Capture the cell that displays the provided text and extract its [x, y] central coordinate. 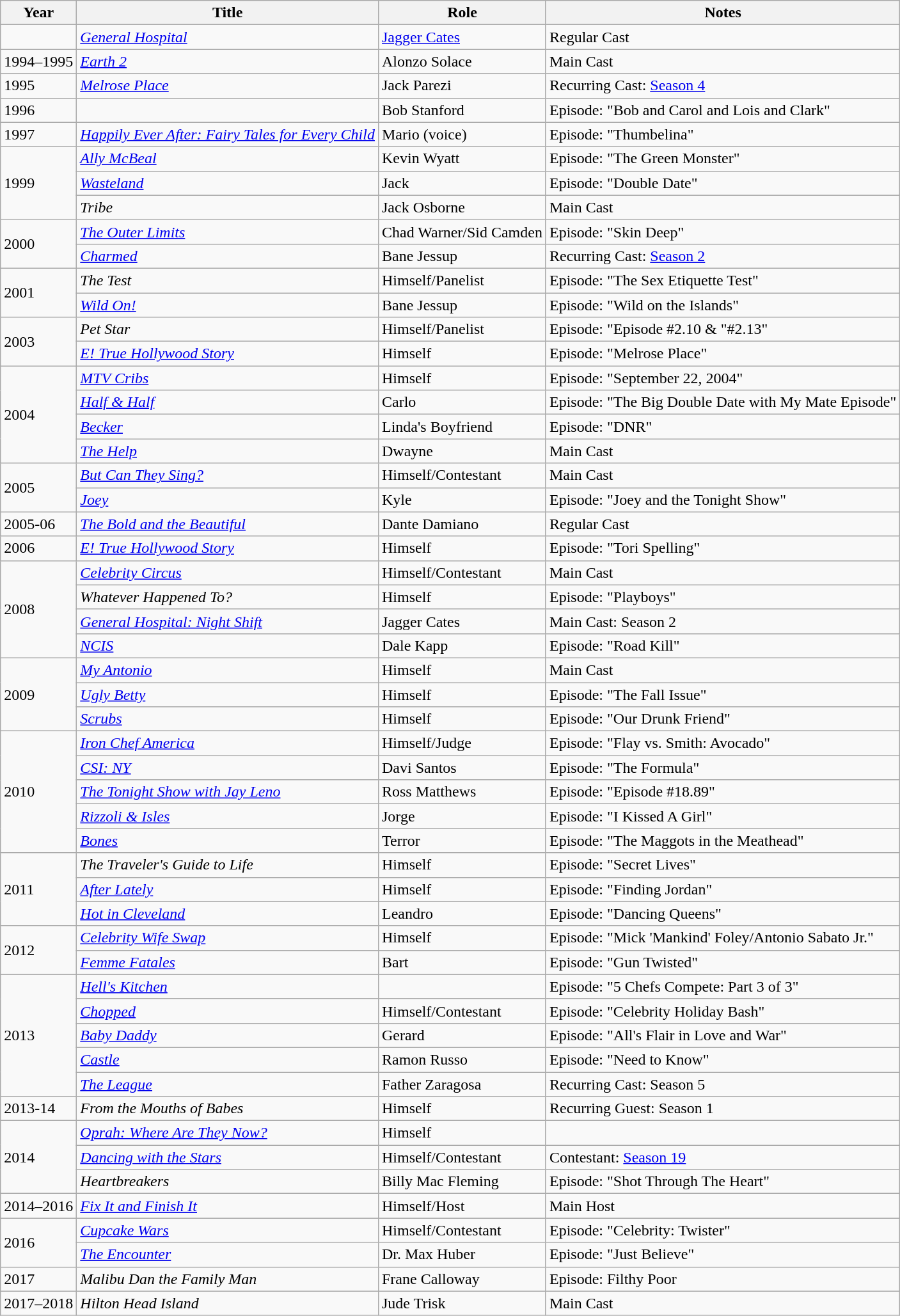
Charmed [228, 256]
2010 [38, 792]
2014 [38, 1157]
2016 [38, 1242]
Fix It and Finish It [228, 1206]
2013-14 [38, 1109]
Main Host [723, 1206]
Bones [228, 841]
Main Cast: Season 2 [723, 621]
Episode: "The Formula" [723, 768]
Notes [723, 13]
Episode: "Thumbelina" [723, 134]
Episode: "I Kissed A Girl" [723, 816]
Episode: "Road Kill" [723, 646]
Bob Stanford [462, 110]
Kevin Wyatt [462, 159]
Femme Fatales [228, 962]
Hot in Cleveland [228, 914]
Linda's Boyfriend [462, 427]
Heartbreakers [228, 1182]
Jack [462, 183]
Terror [462, 841]
NCIS [228, 646]
Episode: "Bob and Carol and Lois and Clark" [723, 110]
Jack Osborne [462, 207]
2009 [38, 694]
Dale Kapp [462, 646]
Hell's Kitchen [228, 987]
2006 [38, 548]
The Test [228, 280]
Davi Santos [462, 768]
Episode: "Joey and the Tonight Show" [723, 500]
MTV Cribs [228, 378]
Ally McBeal [228, 159]
Episode: "Need to Know" [723, 1059]
1996 [38, 110]
Jack Parezi [462, 86]
Episode: "Tori Spelling" [723, 548]
Melrose Place [228, 86]
Episode: "DNR" [723, 427]
Oprah: Where Are They Now? [228, 1133]
Episode: "Gun Twisted" [723, 962]
Episode: "Wild on the Islands" [723, 305]
The Tonight Show with Jay Leno [228, 792]
Episode: "Episode #18.89" [723, 792]
Himself/Host [462, 1206]
Episode: "The Green Monster" [723, 159]
Earth 2 [228, 61]
Hilton Head Island [228, 1303]
Episode: "Episode #2.10 & "#2.13" [723, 329]
The Outer Limits [228, 232]
Contestant: Season 19 [723, 1157]
2008 [38, 609]
Episode: "All's Flair in Love and War" [723, 1035]
Episode: "Our Drunk Friend" [723, 719]
Joey [228, 500]
The Help [228, 451]
Wasteland [228, 183]
Chopped [228, 1011]
Episode: "Mick 'Mankind' Foley/Antonio Sabato Jr." [723, 938]
Jude Trisk [462, 1303]
2004 [38, 415]
The Traveler's Guide to Life [228, 865]
Tribe [228, 207]
Iron Chef America [228, 743]
Ramon Russo [462, 1059]
2005-06 [38, 524]
After Lately [228, 889]
Pet Star [228, 329]
Episode: "Double Date" [723, 183]
Billy Mac Fleming [462, 1182]
Carlo [462, 402]
1995 [38, 86]
Frane Calloway [462, 1279]
Year [38, 13]
2013 [38, 1035]
Dwayne [462, 451]
Episode: "5 Chefs Compete: Part 3 of 3" [723, 987]
Chad Warner/Sid Camden [462, 232]
Dr. Max Huber [462, 1255]
Alonzo Solace [462, 61]
Rizzoli & Isles [228, 816]
Recurring Cast: Season 5 [723, 1084]
CSI: NY [228, 768]
The Encounter [228, 1255]
Cupcake Wars [228, 1230]
Castle [228, 1059]
Gerard [462, 1035]
Episode: "Dancing Queens" [723, 914]
Episode: "Melrose Place" [723, 354]
Celebrity Circus [228, 573]
2003 [38, 342]
Episode: "Skin Deep" [723, 232]
Father Zaragosa [462, 1084]
Episode: "Shot Through The Heart" [723, 1182]
Half & Half [228, 402]
Title [228, 13]
General Hospital: Night Shift [228, 621]
Whatever Happened To? [228, 597]
Scrubs [228, 719]
Episode: "Finding Jordan" [723, 889]
Recurring Guest: Season 1 [723, 1109]
Recurring Cast: Season 4 [723, 86]
Episode: "The Big Double Date with My Mate Episode" [723, 402]
1999 [38, 183]
Bart [462, 962]
Episode: "The Sex Etiquette Test" [723, 280]
Recurring Cast: Season 2 [723, 256]
Episode: "The Maggots in the Meathead" [723, 841]
General Hospital [228, 37]
The Bold and the Beautiful [228, 524]
Episode: "Celebrity Holiday Bash" [723, 1011]
Becker [228, 427]
1994–1995 [38, 61]
Episode: "Flay vs. Smith: Avocado" [723, 743]
2012 [38, 950]
Mario (voice) [462, 134]
2017 [38, 1279]
Episode: "September 22, 2004" [723, 378]
2005 [38, 488]
Dante Damiano [462, 524]
1997 [38, 134]
Leandro [462, 914]
Episode: "Celebrity: Twister" [723, 1230]
Role [462, 13]
Himself/Judge [462, 743]
2017–2018 [38, 1303]
Ugly Betty [228, 694]
Ross Matthews [462, 792]
Episode: "Secret Lives" [723, 865]
Episode: Filthy Poor [723, 1279]
Kyle [462, 500]
From the Mouths of Babes [228, 1109]
The League [228, 1084]
My Antonio [228, 670]
Jorge [462, 816]
2011 [38, 889]
2000 [38, 244]
But Can They Sing? [228, 475]
Baby Daddy [228, 1035]
Dancing with the Stars [228, 1157]
Happily Ever After: Fairy Tales for Every Child [228, 134]
Wild On! [228, 305]
Episode: "Just Believe" [723, 1255]
2001 [38, 292]
Episode: "Playboys" [723, 597]
2014–2016 [38, 1206]
Celebrity Wife Swap [228, 938]
Malibu Dan the Family Man [228, 1279]
Episode: "The Fall Issue" [723, 694]
